Capture the cell that displays the provided text and extract its (X, Y) central coordinate. 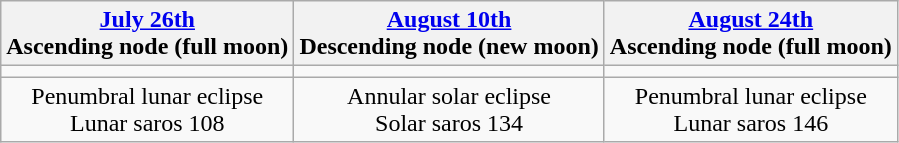
Penumbral lunar eclipseLunar saros 146 (750, 110)
August 24thAscending node (full moon) (750, 34)
August 10thDescending node (new moon) (449, 34)
Penumbral lunar eclipseLunar saros 108 (148, 110)
July 26thAscending node (full moon) (148, 34)
Annular solar eclipseSolar saros 134 (449, 110)
